Identify which cell holds the provided text, then report its [x, y] central coordinate. 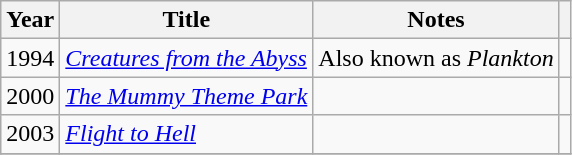
The Mummy Theme Park [186, 96]
Year [30, 20]
Also known as Plankton [436, 58]
Creatures from the Abyss [186, 58]
Notes [436, 20]
Flight to Hell [186, 134]
2000 [30, 96]
2003 [30, 134]
1994 [30, 58]
Title [186, 20]
